Determine the (X, Y) coordinate at the center of the cell enclosing the given text.  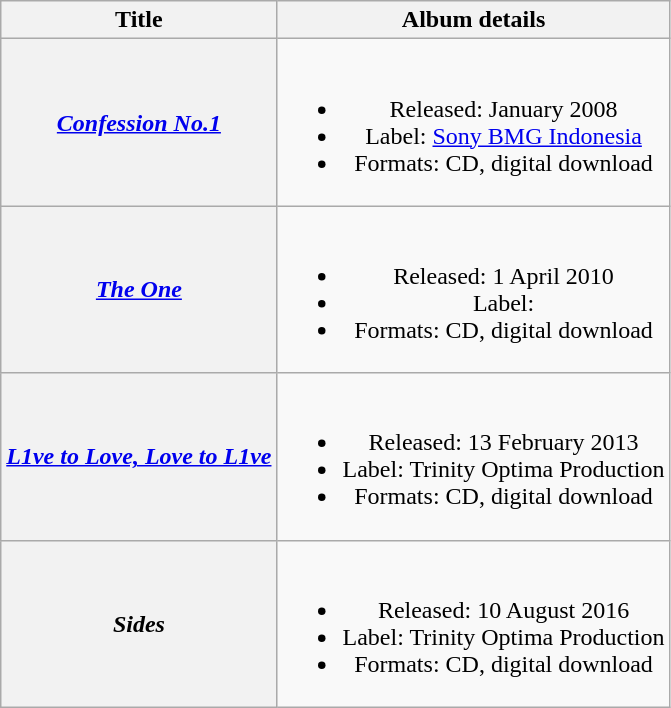
Album details (474, 20)
Released: 13 February 2013Label: Trinity Optima ProductionFormats: CD, digital download (474, 456)
Released: January 2008Label: Sony BMG IndonesiaFormats: CD, digital download (474, 122)
Sides (139, 624)
The One (139, 290)
Confession No.1 (139, 122)
Released: 10 August 2016Label: Trinity Optima ProductionFormats: CD, digital download (474, 624)
L1ve to Love, Love to L1ve (139, 456)
Released: 1 April 2010Label: Formats: CD, digital download (474, 290)
Title (139, 20)
